For the text-containing cell, return its midpoint in [x, y] coordinate format. 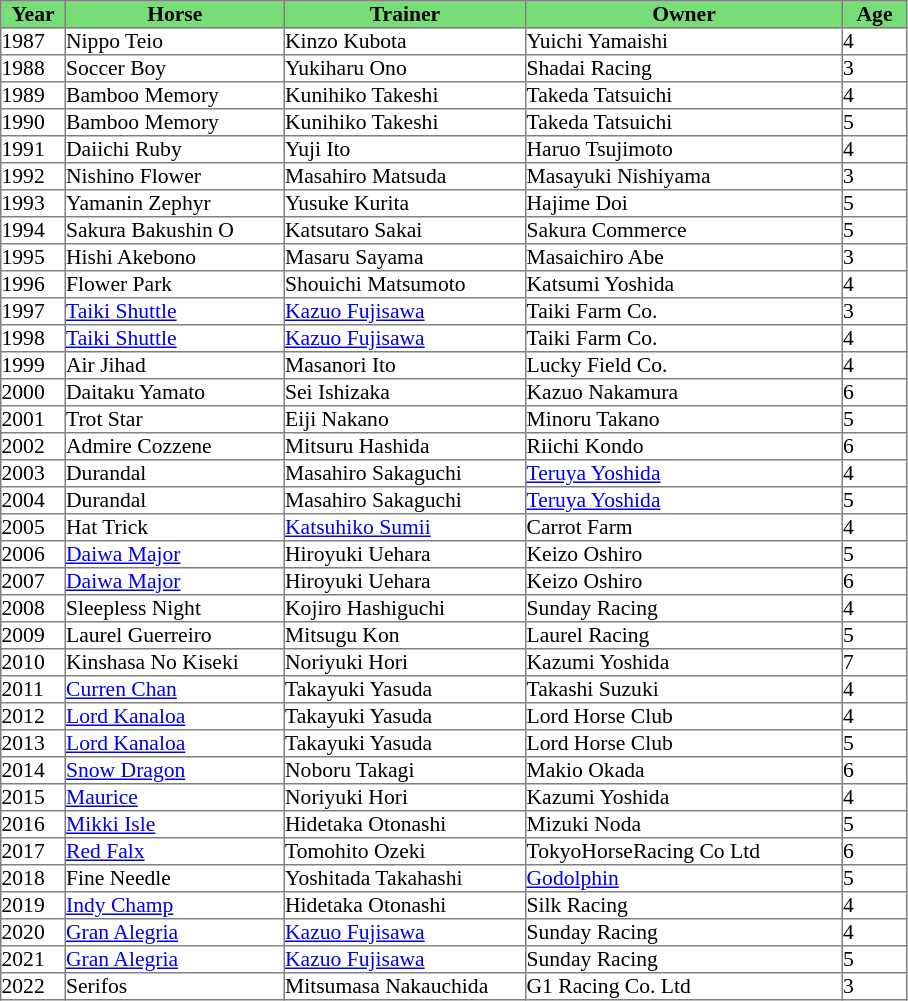
Mikki Isle [174, 824]
Haruo Tsujimoto [684, 150]
Owner [684, 14]
2021 [33, 960]
2008 [33, 608]
Sei Ishizaka [405, 392]
G1 Racing Co. Ltd [684, 986]
Noboru Takagi [405, 770]
2010 [33, 662]
1993 [33, 204]
2004 [33, 500]
2011 [33, 690]
Nishino Flower [174, 176]
2006 [33, 554]
Daiichi Ruby [174, 150]
Katsutaro Sakai [405, 230]
Sakura Bakushin O [174, 230]
Sakura Commerce [684, 230]
Yoshitada Takahashi [405, 878]
Hajime Doi [684, 204]
Hat Trick [174, 528]
Soccer Boy [174, 68]
Serifos [174, 986]
1995 [33, 258]
2016 [33, 824]
2017 [33, 852]
Curren Chan [174, 690]
Trainer [405, 14]
Kinzo Kubota [405, 42]
Indy Champ [174, 906]
2022 [33, 986]
7 [874, 662]
1987 [33, 42]
2012 [33, 716]
2001 [33, 420]
2003 [33, 474]
Takashi Suzuki [684, 690]
Laurel Racing [684, 636]
1989 [33, 96]
Masahiro Matsuda [405, 176]
Mizuki Noda [684, 824]
2000 [33, 392]
Mitsugu Kon [405, 636]
Tomohito Ozeki [405, 852]
2005 [33, 528]
Shouichi Matsumoto [405, 284]
Yukiharu Ono [405, 68]
Maurice [174, 798]
Eiji Nakano [405, 420]
2019 [33, 906]
1990 [33, 122]
1997 [33, 312]
Snow Dragon [174, 770]
Masaru Sayama [405, 258]
Yamanin Zephyr [174, 204]
Horse [174, 14]
1994 [33, 230]
1991 [33, 150]
Carrot Farm [684, 528]
Silk Racing [684, 906]
Yuichi Yamaishi [684, 42]
Daitaku Yamato [174, 392]
Kinshasa No Kiseki [174, 662]
Katsumi Yoshida [684, 284]
Admire Cozzene [174, 446]
2002 [33, 446]
Minoru Takano [684, 420]
Flower Park [174, 284]
Masaichiro Abe [684, 258]
Red Falx [174, 852]
Mitsumasa Nakauchida [405, 986]
Lucky Field Co. [684, 366]
2007 [33, 582]
Year [33, 14]
Trot Star [174, 420]
Sleepless Night [174, 608]
2014 [33, 770]
Laurel Guerreiro [174, 636]
2018 [33, 878]
Yusuke Kurita [405, 204]
2013 [33, 744]
1988 [33, 68]
Fine Needle [174, 878]
Age [874, 14]
1992 [33, 176]
Godolphin [684, 878]
Masanori Ito [405, 366]
1998 [33, 338]
Kojiro Hashiguchi [405, 608]
2020 [33, 932]
1999 [33, 366]
Shadai Racing [684, 68]
Riichi Kondo [684, 446]
Yuji Ito [405, 150]
Hishi Akebono [174, 258]
Masayuki Nishiyama [684, 176]
2009 [33, 636]
Kazuo Nakamura [684, 392]
Makio Okada [684, 770]
Nippo Teio [174, 42]
2015 [33, 798]
1996 [33, 284]
TokyoHorseRacing Co Ltd [684, 852]
Mitsuru Hashida [405, 446]
Katsuhiko Sumii [405, 528]
Air Jihad [174, 366]
